Scan for the cell matching the given text and deliver its [x, y] coordinate at center. 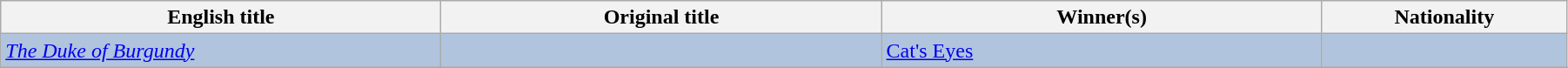
Cat's Eyes [1102, 51]
Original title [661, 17]
Nationality [1444, 17]
Winner(s) [1102, 17]
The Duke of Burgundy [221, 51]
English title [221, 17]
